Provide the (x, y) coordinate of the cell's center where the given text is located.  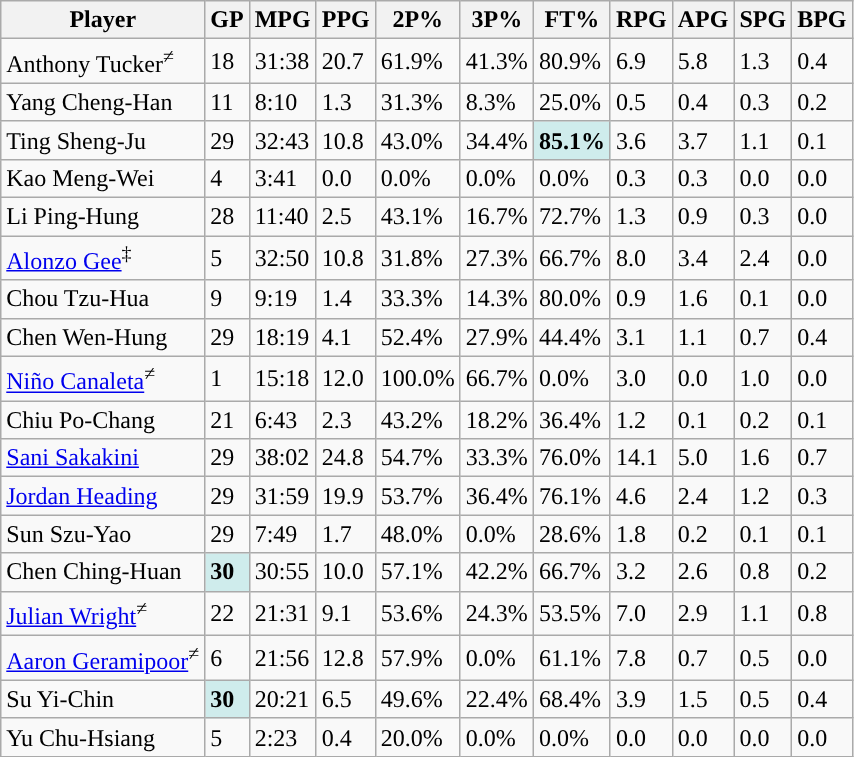
Chiu Po-Chang (103, 420)
Yang Cheng-Han (103, 102)
MPG (282, 20)
68.4% (572, 699)
43.2% (418, 420)
Chen Wen-Hung (103, 337)
2.5 (346, 217)
57.1% (418, 572)
20.7 (346, 62)
31:38 (282, 62)
31.3% (418, 102)
18 (227, 62)
42.2% (496, 572)
14.1 (641, 458)
25.0% (572, 102)
15:18 (282, 378)
2.9 (703, 614)
9.1 (346, 614)
32:43 (282, 140)
4.6 (641, 496)
22.4% (496, 699)
100.0% (418, 378)
BPG (822, 20)
Su Yi-Chin (103, 699)
Chou Tzu-Hua (103, 299)
Jordan Heading (103, 496)
7.8 (641, 658)
80.9% (572, 62)
43.1% (418, 217)
Alonzo Gee‡ (103, 258)
Chen Ching-Huan (103, 572)
20.0% (418, 737)
2P% (418, 20)
6:43 (282, 420)
31:59 (282, 496)
54.7% (418, 458)
PPG (346, 20)
4.1 (346, 337)
Niño Canaleta≠ (103, 378)
8.3% (496, 102)
11 (227, 102)
Yu Chu-Hsiang (103, 737)
1.7 (346, 534)
16.7% (496, 217)
12.0 (346, 378)
43.0% (418, 140)
44.4% (572, 337)
53.5% (572, 614)
3.6 (641, 140)
Sun Szu-Yao (103, 534)
6 (227, 658)
Sani Sakakini (103, 458)
14.3% (496, 299)
Ting Sheng-Ju (103, 140)
11:40 (282, 217)
18.2% (496, 420)
3.0 (641, 378)
1 (227, 378)
32:50 (282, 258)
22 (227, 614)
Anthony Tucker≠ (103, 62)
3.1 (641, 337)
3.2 (641, 572)
Li Ping-Hung (103, 217)
24.3% (496, 614)
GP (227, 20)
52.4% (418, 337)
APG (703, 20)
Aaron Geramipoor≠ (103, 658)
21 (227, 420)
72.7% (572, 217)
Kao Meng-Wei (103, 178)
12.8 (346, 658)
53.7% (418, 496)
34.4% (496, 140)
5.0 (703, 458)
6.9 (641, 62)
21:56 (282, 658)
SPG (763, 20)
RPG (641, 20)
18:19 (282, 337)
30:55 (282, 572)
21:31 (282, 614)
57.9% (418, 658)
1.0 (763, 378)
38:02 (282, 458)
10.0 (346, 572)
4 (227, 178)
2.3 (346, 420)
80.0% (572, 299)
7.0 (641, 614)
3.7 (703, 140)
24.8 (346, 458)
49.6% (418, 699)
27.9% (496, 337)
9 (227, 299)
28.6% (572, 534)
48.0% (418, 534)
41.3% (496, 62)
2.6 (703, 572)
9:19 (282, 299)
20:21 (282, 699)
61.1% (572, 658)
8.0 (641, 258)
3P% (496, 20)
Julian Wright≠ (103, 614)
31.8% (418, 258)
3.4 (703, 258)
76.1% (572, 496)
53.6% (418, 614)
1.4 (346, 299)
1.8 (641, 534)
5.8 (703, 62)
8:10 (282, 102)
7:49 (282, 534)
28 (227, 217)
2:23 (282, 737)
76.0% (572, 458)
61.9% (418, 62)
Player (103, 20)
1.5 (703, 699)
27.3% (496, 258)
6.5 (346, 699)
3:41 (282, 178)
19.9 (346, 496)
85.1% (572, 140)
FT% (572, 20)
3.9 (641, 699)
